Output the [x, y] coordinate of the center of the cell containing the given text.  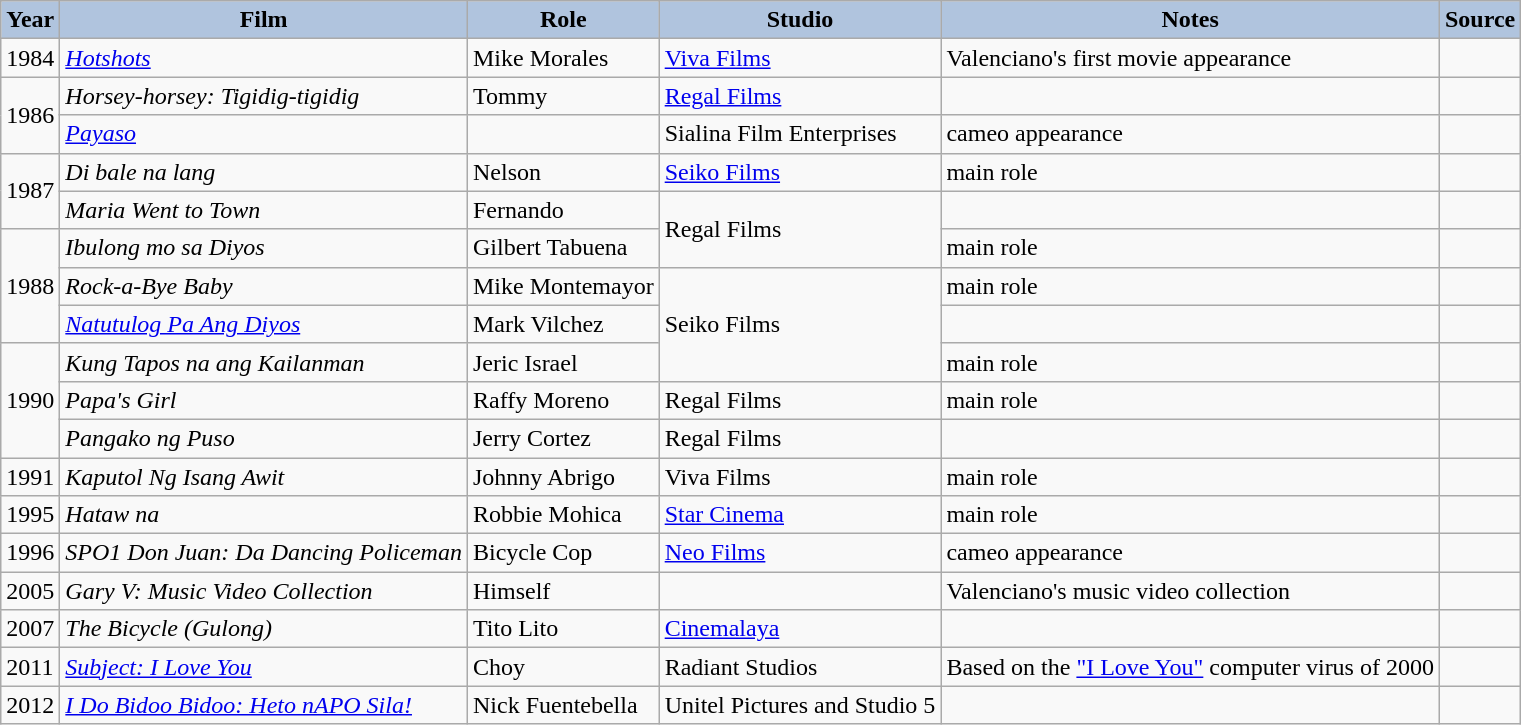
1995 [30, 515]
Ibulong mo sa Diyos [264, 248]
Raffy Moreno [563, 400]
1987 [30, 191]
Papa's Girl [264, 400]
Di bale na lang [264, 172]
Natutulog Pa Ang Diyos [264, 324]
Kaputol Ng Isang Awit [264, 477]
Pangako ng Puso [264, 438]
2005 [30, 591]
Mark Vilchez [563, 324]
Source [1480, 20]
Johnny Abrigo [563, 477]
Sialina Film Enterprises [800, 134]
Cinemalaya [800, 629]
Subject: I Love You [264, 667]
Gilbert Tabuena [563, 248]
Film [264, 20]
Rock-a-Bye Baby [264, 286]
2011 [30, 667]
1991 [30, 477]
Nick Fuentebella [563, 705]
Choy [563, 667]
Jeric Israel [563, 362]
Bicycle Cop [563, 553]
Valenciano's music video collection [1190, 591]
Hataw na [264, 515]
SPO1 Don Juan: Da Dancing Policeman [264, 553]
Role [563, 20]
2012 [30, 705]
Robbie Mohica [563, 515]
Radiant Studios [800, 667]
Tito Lito [563, 629]
Year [30, 20]
Hotshots [264, 58]
Horsey-horsey: Tigidig-tigidig [264, 96]
Valenciano's first movie appearance [1190, 58]
Fernando [563, 210]
Neo Films [800, 553]
Himself [563, 591]
Notes [1190, 20]
Based on the "I Love You" computer virus of 2000 [1190, 667]
Mike Morales [563, 58]
Gary V: Music Video Collection [264, 591]
Unitel Pictures and Studio 5 [800, 705]
1996 [30, 553]
1984 [30, 58]
The Bicycle (Gulong) [264, 629]
Maria Went to Town [264, 210]
Payaso [264, 134]
Kung Tapos na ang Kailanman [264, 362]
1988 [30, 286]
Star Cinema [800, 515]
2007 [30, 629]
1986 [30, 115]
Nelson [563, 172]
I Do Bidoo Bidoo: Heto nAPO Sila! [264, 705]
Jerry Cortez [563, 438]
1990 [30, 400]
Studio [800, 20]
Tommy [563, 96]
Mike Montemayor [563, 286]
